Provide the [x, y] coordinate of the cell's center where the given text is located.  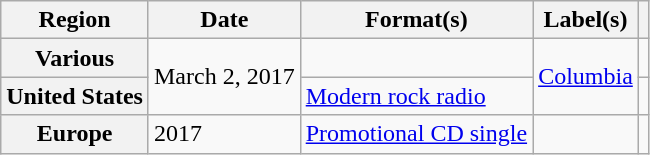
Region [75, 20]
Europe [75, 134]
2017 [224, 134]
March 2, 2017 [224, 77]
Date [224, 20]
Label(s) [586, 20]
Modern rock radio [416, 96]
Format(s) [416, 20]
Promotional CD single [416, 134]
Various [75, 58]
Columbia [586, 77]
United States [75, 96]
